Find where the given text appears and provide that cell's center as (x, y) coordinate. 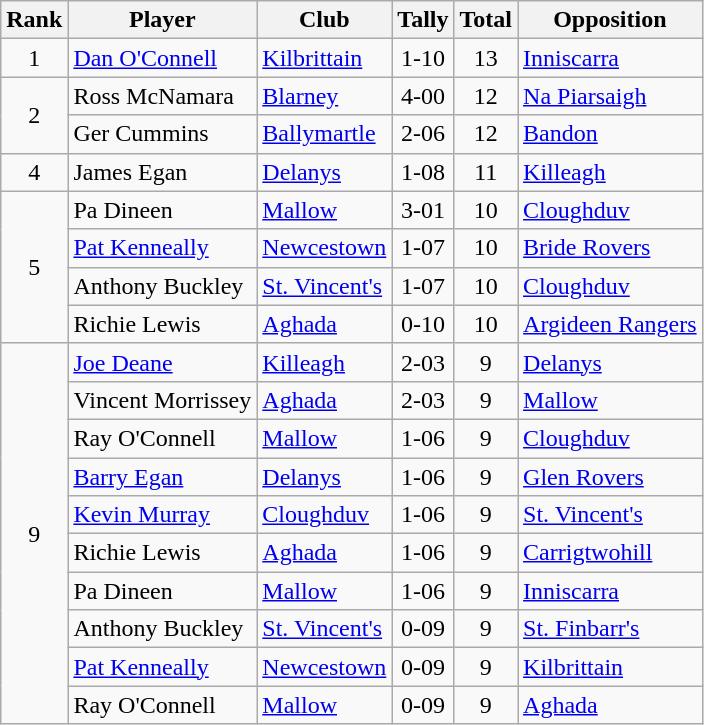
Argideen Rangers (610, 324)
Bandon (610, 134)
2 (34, 115)
5 (34, 267)
Ballymartle (324, 134)
Rank (34, 20)
Carrigtwohill (610, 553)
0-10 (423, 324)
Vincent Morrissey (162, 400)
Tally (423, 20)
4-00 (423, 96)
Ger Cummins (162, 134)
3-01 (423, 210)
1 (34, 58)
13 (486, 58)
2-06 (423, 134)
James Egan (162, 172)
Na Piarsaigh (610, 96)
1-10 (423, 58)
Player (162, 20)
Blarney (324, 96)
Ross McNamara (162, 96)
11 (486, 172)
1-08 (423, 172)
St. Finbarr's (610, 629)
Joe Deane (162, 362)
Opposition (610, 20)
4 (34, 172)
Kevin Murray (162, 515)
Bride Rovers (610, 248)
Glen Rovers (610, 477)
Total (486, 20)
Club (324, 20)
Barry Egan (162, 477)
Dan O'Connell (162, 58)
